For the text-containing cell, return its midpoint in (X, Y) coordinate format. 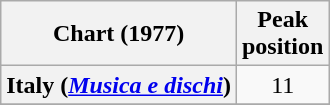
Peakposition (282, 34)
11 (282, 85)
Chart (1977) (119, 34)
Italy (Musica e dischi) (119, 85)
